Detect which cell encompasses the target text, then output its (X, Y) center coordinate. 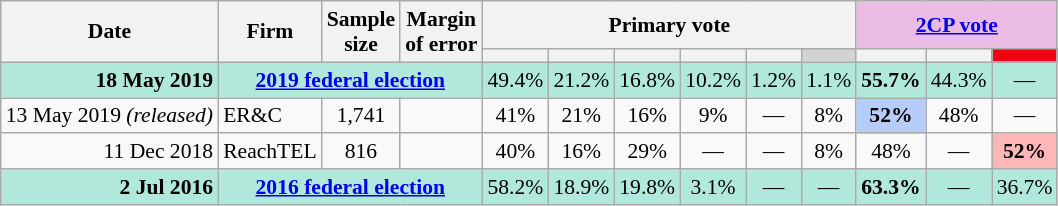
Date (110, 32)
1,741 (361, 116)
18.9% (581, 187)
41% (515, 116)
49.4% (515, 80)
Primary vote (669, 25)
36.7% (1025, 187)
Firm (270, 32)
1.2% (774, 80)
40% (515, 152)
29% (647, 152)
ER&C (270, 116)
1.1% (828, 80)
55.7% (890, 80)
21.2% (581, 80)
63.3% (890, 187)
9% (713, 116)
2 Jul 2016 (110, 187)
Samplesize (361, 32)
19.8% (647, 187)
2CP vote (956, 25)
58.2% (515, 187)
Marginof error (441, 32)
816 (361, 152)
11 Dec 2018 (110, 152)
2016 federal election (350, 187)
13 May 2019 (released) (110, 116)
2019 federal election (350, 80)
18 May 2019 (110, 80)
ReachTEL (270, 152)
44.3% (959, 80)
21% (581, 116)
16.8% (647, 80)
3.1% (713, 187)
10.2% (713, 80)
